Scan for the cell matching the given text and deliver its (x, y) coordinate at center. 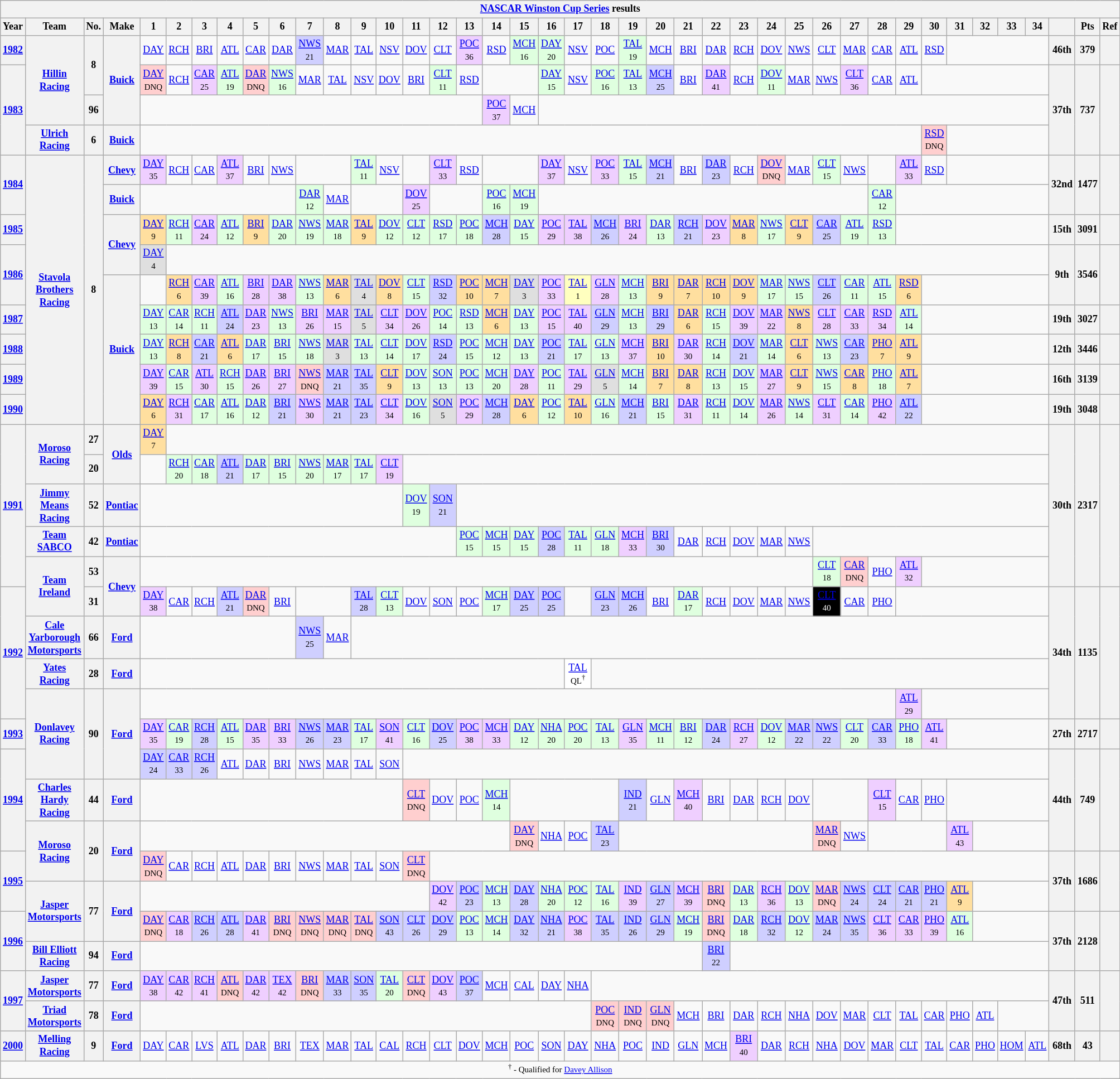
BRI26 (310, 320)
3546 (1088, 274)
MAR15 (337, 320)
ATL41 (934, 734)
MAR33 (337, 986)
DAR20 (282, 230)
1686 (1088, 881)
96 (94, 110)
BRI27 (282, 379)
MAR14 (771, 350)
TALQL† (578, 674)
RCH31 (179, 409)
Team Ireland (55, 587)
CLT12 (416, 230)
1982 (13, 50)
BRI29 (660, 320)
1989 (13, 379)
RSD32 (443, 289)
BRI22 (716, 956)
NWS30 (310, 409)
ATL29 (909, 704)
IND39 (633, 896)
ATL43 (960, 836)
2717 (1088, 734)
NWS16 (282, 80)
DOVDNQ (771, 170)
BRI40 (744, 1046)
NWS35 (855, 926)
TEX (310, 1046)
44th (1062, 800)
32 (985, 27)
DAY12 (524, 734)
1984 (13, 185)
POC23 (470, 896)
CAR12 (882, 200)
CAR15 (179, 379)
26 (827, 27)
1983 (13, 110)
MAR27 (771, 379)
TEX42 (282, 986)
2 (179, 27)
DAR18 (744, 926)
TAL29 (578, 379)
POC36 (470, 50)
BRI7 (660, 379)
34th (1062, 653)
DAR26 (255, 379)
MCH39 (688, 896)
Donlavey Racing (55, 734)
CLT20 (855, 734)
Yates Racing (55, 674)
1995 (13, 881)
IND (660, 1046)
Triad Motorsports (55, 1016)
1994 (13, 800)
LVS (205, 1046)
ATLDNQ (230, 986)
ATL30 (205, 379)
DOV21 (744, 350)
MAR18 (337, 230)
CAR42 (179, 986)
RSD24 (443, 350)
RCH13 (716, 379)
MCH6 (496, 320)
CLT33 (443, 170)
GLN27 (660, 896)
19 (633, 27)
CLT31 (827, 409)
30 (934, 27)
DOV43 (443, 986)
511 (1088, 1000)
3027 (1088, 320)
DAR8 (688, 379)
CLT16 (416, 734)
47th (1062, 1000)
13 (470, 27)
GLN13 (605, 350)
DOV16 (416, 409)
GLN5 (605, 379)
TAL20 (390, 986)
23 (744, 27)
TAL16 (605, 896)
3446 (1088, 350)
12th (1062, 350)
CAR19 (179, 734)
17 (578, 27)
PHO21 (934, 896)
DAY32 (524, 926)
16th (1062, 379)
BRI24 (633, 230)
Jimmy Means Racing (55, 505)
Olds (122, 454)
POC25 (552, 602)
TAL10 (578, 409)
MAR6 (337, 289)
GLN23 (605, 602)
1135 (1088, 653)
DOV9 (744, 289)
1990 (13, 409)
1985 (13, 230)
MAR3 (337, 350)
CLT19 (390, 469)
NWS22 (827, 734)
RCH20 (179, 469)
34 (1037, 27)
2000 (13, 1046)
NWS20 (310, 469)
44 (94, 800)
CAR8 (855, 379)
SON13 (443, 379)
MCH20 (496, 379)
NWS17 (771, 230)
MAR8 (744, 230)
15 (524, 27)
DOV26 (416, 320)
INDDNQ (633, 1016)
PHO42 (882, 409)
POC14 (443, 320)
46th (1062, 50)
94 (94, 956)
ATL24 (230, 320)
DAR35 (255, 734)
HOM (1012, 1046)
† - Qualified for Davey Allison (560, 1070)
TALDNQ (364, 926)
4 (230, 27)
DAY7 (153, 439)
SON35 (364, 986)
PHO39 (934, 926)
CLT13 (390, 602)
CLT14 (390, 350)
TAL19 (633, 50)
RSDDNQ (934, 140)
BRI10 (660, 350)
Melling Racing (55, 1046)
GLN35 (633, 734)
TAL40 (578, 320)
RCH14 (716, 350)
1996 (13, 941)
15th (1062, 230)
CLT11 (443, 80)
MCH15 (496, 541)
7 (310, 27)
DOV15 (744, 379)
RCH32 (771, 926)
737 (1088, 110)
GLN18 (605, 541)
RSD17 (443, 230)
Pts (1088, 27)
379 (1088, 50)
DOV8 (390, 289)
DAR7 (688, 289)
Ref (1110, 27)
SON43 (390, 926)
SON21 (443, 505)
Ulrich Racing (55, 140)
Charles Hardy Racing (55, 800)
DAR30 (688, 350)
POC20 (578, 734)
1477 (1088, 185)
30th (1062, 505)
MCH12 (496, 350)
DOV39 (744, 320)
DAY20 (552, 50)
No. (94, 27)
14 (496, 27)
22 (716, 27)
ATL22 (909, 409)
IND26 (633, 926)
ATL32 (909, 572)
MCH40 (688, 800)
ATL12 (230, 230)
NWS8 (799, 320)
CAR11 (855, 289)
1992 (13, 653)
16 (552, 27)
TAL38 (578, 230)
Cale Yarborough Motorsports (55, 637)
1988 (13, 350)
POC28 (552, 541)
1997 (13, 1000)
25 (799, 27)
TAL1 (578, 289)
66 (94, 637)
ATL28 (230, 926)
BRI30 (660, 541)
32nd (1062, 185)
MCH37 (633, 350)
21 (688, 27)
43 (1088, 1046)
Hillin Racing (55, 80)
749 (1088, 800)
ATL14 (909, 320)
DAR6 (688, 320)
78 (94, 1016)
RCH28 (205, 734)
NWS19 (310, 230)
24 (771, 27)
CLT24 (882, 896)
NWS25 (310, 637)
RCH10 (716, 289)
42 (94, 541)
ATL6 (230, 350)
GLN28 (605, 289)
BRI28 (255, 289)
NASCAR Winston Cup Series results (560, 9)
POC18 (470, 230)
27th (1062, 734)
CARDNQ (855, 572)
SON41 (390, 734)
NWS26 (310, 734)
18 (605, 27)
DOV29 (443, 926)
3 (205, 27)
1 (153, 27)
PHO7 (882, 350)
GLNDNQ (660, 1016)
DOV17 (416, 350)
CLT6 (799, 350)
MCH7 (496, 289)
1987 (13, 320)
DAY39 (153, 379)
RCH8 (179, 350)
TAL15 (633, 170)
MCH25 (660, 80)
DAY3 (524, 289)
CLT28 (827, 320)
ATL7 (909, 379)
Stavola Brothers Racing (55, 290)
Year (13, 27)
POC11 (552, 379)
5 (255, 27)
DAY4 (153, 260)
1993 (13, 734)
MCH17 (496, 602)
POC21 (552, 350)
NWS14 (799, 409)
Make (122, 27)
CAR39 (205, 289)
DAR38 (282, 289)
Team (55, 27)
MCH16 (524, 50)
DOV19 (416, 505)
53 (94, 572)
1991 (13, 505)
NWS18 (310, 350)
IND21 (633, 800)
DAY37 (552, 170)
DAR42 (255, 986)
GLN16 (605, 409)
SON5 (443, 409)
3091 (1088, 230)
RCH41 (205, 986)
MAR26 (771, 409)
DOV23 (716, 230)
RCH6 (179, 289)
Bill Elliott Racing (55, 956)
3139 (1088, 379)
DOV14 (744, 409)
3048 (1088, 409)
MAR24 (827, 926)
RCH27 (744, 734)
1986 (13, 274)
MAR23 (337, 734)
RCH36 (771, 896)
TAL28 (364, 602)
RSD34 (882, 320)
90 (94, 734)
33 (1012, 27)
52 (94, 505)
11 (416, 27)
DOV42 (443, 896)
POC10 (470, 289)
MCH11 (660, 734)
10 (390, 27)
ATL33 (909, 170)
2128 (1088, 941)
BRI21 (282, 409)
TAL4 (364, 289)
DAR31 (688, 409)
DAY9 (153, 230)
CAR23 (855, 350)
2317 (1088, 505)
DOV11 (771, 80)
RCH21 (688, 230)
NWS21 (310, 50)
CLT40 (827, 602)
RSD6 (909, 289)
BRI33 (282, 734)
POCDNQ (605, 1016)
TAL5 (364, 320)
CAR17 (205, 409)
NWS24 (855, 896)
DAY25 (524, 602)
9th (1062, 274)
DAY24 (153, 764)
BRI12 (688, 734)
CAR24 (205, 230)
CLT18 (827, 572)
Team SABCO (55, 541)
12 (443, 27)
68th (1062, 1046)
DAR24 (716, 734)
ATL37 (230, 170)
NHA21 (552, 926)
29 (909, 27)
TAL9 (364, 230)
